From the cell containing the given text, extract its center point as (X, Y) coordinate. 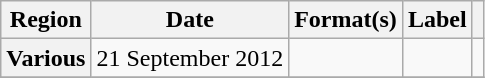
Various (46, 58)
Format(s) (346, 20)
Region (46, 20)
21 September 2012 (190, 58)
Label (437, 20)
Date (190, 20)
